Locate the cell with the specified text and output its [x, y] center coordinate. 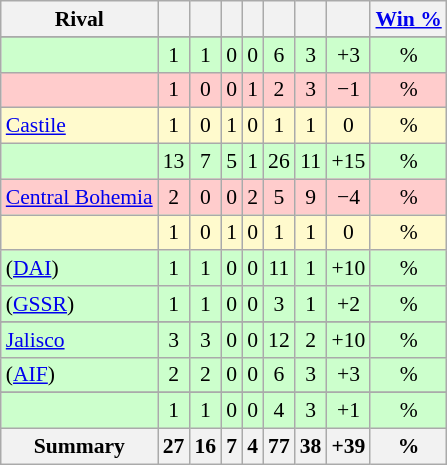
12 [279, 340]
77 [279, 447]
16 [205, 447]
38 [311, 447]
Summary [80, 447]
13 [174, 162]
9 [311, 197]
Rival [80, 19]
(AIF) [80, 375]
−4 [348, 197]
−1 [348, 90]
Win % [408, 19]
+39 [348, 447]
Jalisco [80, 340]
Central Bohemia [80, 197]
Castile [80, 126]
+15 [348, 162]
+2 [348, 304]
27 [174, 447]
(GSSR) [80, 304]
+1 [348, 411]
26 [279, 162]
(DAI) [80, 269]
